Pinpoint the cell where the given text exists, returning its [X, Y] midpoint coordinate. 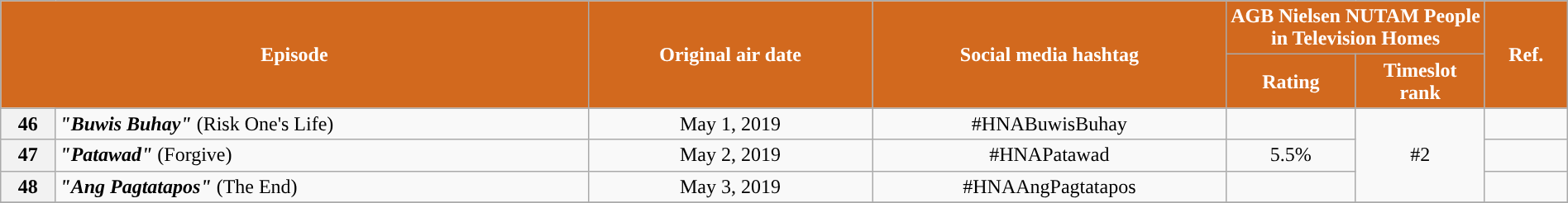
46 [28, 124]
May 1, 2019 [730, 124]
May 2, 2019 [730, 155]
Social media hashtag [1049, 54]
Ref. [1526, 54]
"Buwis Buhay" (Risk One's Life) [322, 124]
"Ang Pagtatapos" (The End) [322, 186]
Timeslotrank [1420, 81]
Original air date [730, 54]
5.5% [1291, 155]
#HNAPatawad [1049, 155]
AGB Nielsen NUTAM People in Television Homes [1356, 28]
Episode [294, 54]
#2 [1420, 155]
May 3, 2019 [730, 186]
#HNABuwisBuhay [1049, 124]
Rating [1291, 81]
47 [28, 155]
48 [28, 186]
"Patawad" (Forgive) [322, 155]
#HNAAngPagtatapos [1049, 186]
